Output the (X, Y) coordinate of the center of the cell containing the given text.  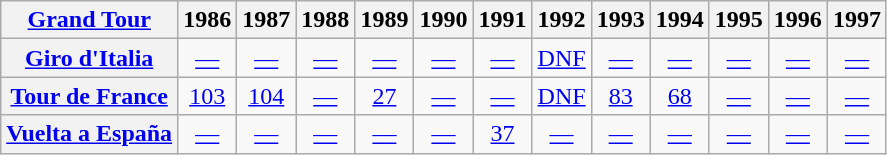
1986 (208, 20)
1991 (502, 20)
Grand Tour (90, 20)
Giro d'Italia (90, 58)
1996 (798, 20)
104 (266, 96)
Tour de France (90, 96)
103 (208, 96)
83 (620, 96)
1994 (680, 20)
27 (384, 96)
Vuelta a España (90, 134)
1992 (562, 20)
1987 (266, 20)
1989 (384, 20)
1988 (326, 20)
68 (680, 96)
1997 (856, 20)
1990 (444, 20)
1995 (738, 20)
1993 (620, 20)
37 (502, 134)
